Output the (x, y) coordinate of the center of the cell containing the given text.  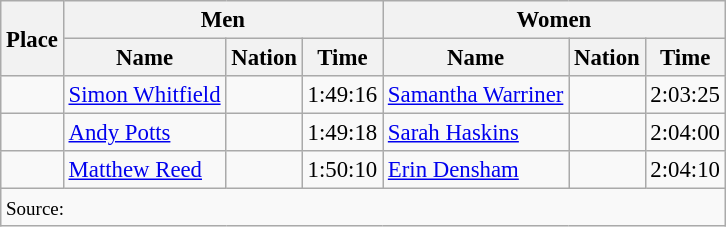
2:04:00 (685, 133)
Source: (364, 208)
Sarah Haskins (476, 133)
Matthew Reed (144, 170)
Simon Whitfield (144, 95)
1:49:16 (342, 95)
Samantha Warriner (476, 95)
Erin Densham (476, 170)
Place (32, 38)
Andy Potts (144, 133)
1:50:10 (342, 170)
Women (554, 20)
2:04:10 (685, 170)
1:49:18 (342, 133)
2:03:25 (685, 95)
Men (222, 20)
